Output the (x, y) coordinate of the center of the cell containing the given text.  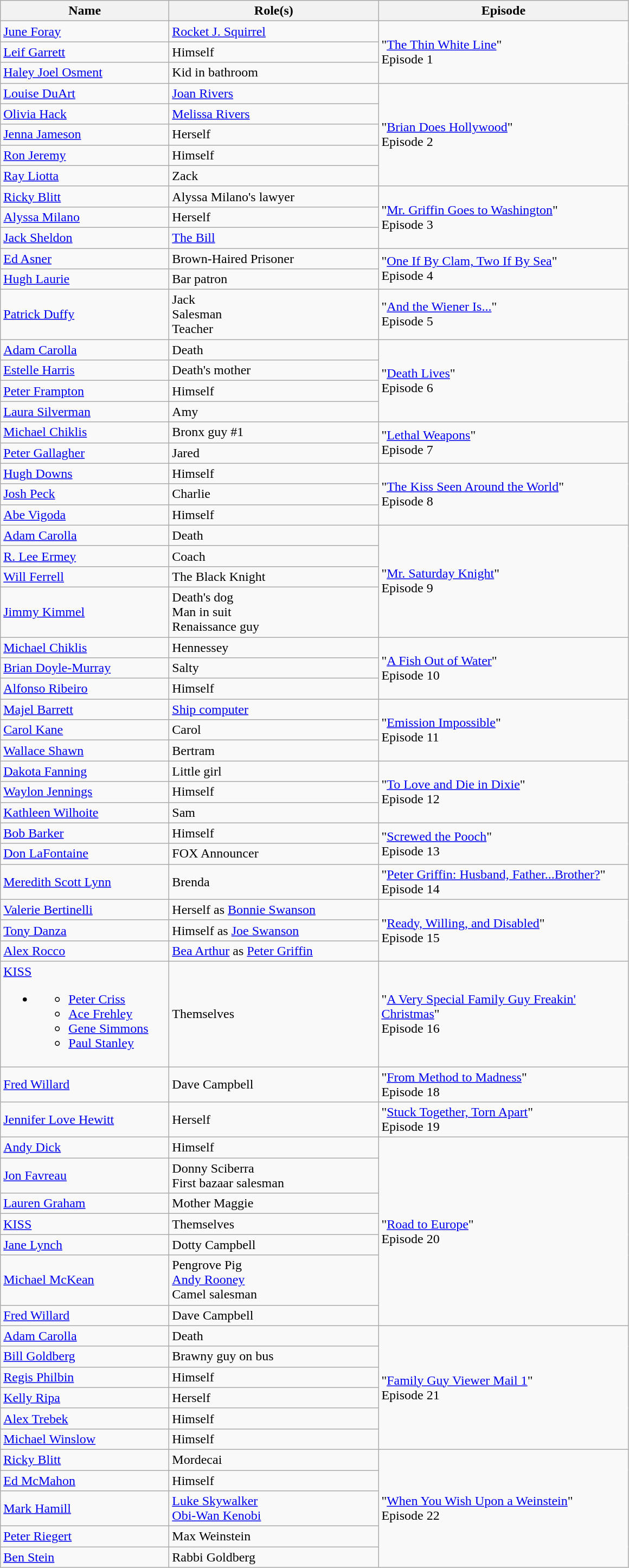
"And the Wiener Is..."Episode 5 (503, 315)
The Black Knight (274, 577)
Ed Asner (85, 259)
Alyssa Milano's lawyer (274, 196)
Lauren Graham (85, 1204)
Kelly Ripa (85, 1398)
Laura Silverman (85, 412)
Abe Vigoda (85, 515)
Rabbi Goldberg (274, 1557)
Jane Lynch (85, 1245)
Little girl (274, 771)
The Bill (274, 238)
Zack (274, 176)
Majel Barrett (85, 709)
Mark Hamill (85, 1509)
Death's mother (274, 370)
"Lethal Weapons"Episode 7 (503, 443)
Michael Winslow (85, 1439)
Waylon Jennings (85, 792)
Meredith Scott Lynn (85, 882)
Peter Gallagher (85, 453)
Carol Kane (85, 730)
Bill Goldberg (85, 1356)
Max Weinstein (274, 1537)
Ed McMahon (85, 1480)
"Mr. Saturday Knight"Episode 9 (503, 581)
"To Love and Die in Dixie"Episode 12 (503, 792)
Jon Favreau (85, 1176)
Jennifer Love Hewitt (85, 1119)
Regis Philbin (85, 1377)
"When You Wish Upon a Weinstein"Episode 22 (503, 1508)
Alex Rocco (85, 951)
Sam (274, 812)
June Foray (85, 31)
KISS (85, 1224)
"The Thin White Line"Episode 1 (503, 52)
Pengrove PigAndy RooneyCamel salesman (274, 1280)
"Family Guy Viewer Mail 1"Episode 21 (503, 1387)
Carol (274, 730)
"Mr. Griffin Goes to Washington"Episode 3 (503, 217)
Death's dogMan in suitRenaissance guy (274, 612)
Jimmy Kimmel (85, 612)
Alyssa Milano (85, 217)
Episode (503, 11)
Jared (274, 453)
Herself as Bonnie Swanson (274, 910)
Hennessey (274, 647)
"From Method to Madness"Episode 18 (503, 1084)
Salty (274, 668)
FOX Announcer (274, 854)
Dotty Campbell (274, 1245)
Louise DuArt (85, 93)
Rocket J. Squirrel (274, 31)
Kid in bathroom (274, 73)
"One If By Clam, Two If By Sea"Episode 4 (503, 269)
Luke SkywalkerObi-Wan Kenobi (274, 1509)
"Screwed the Pooch"Episode 13 (503, 843)
"Stuck Together, Torn Apart"Episode 19 (503, 1119)
"Brian Does Hollywood"Episode 2 (503, 135)
JackSalesmanTeacher (274, 315)
Valerie Bertinelli (85, 910)
Ben Stein (85, 1557)
Tony Danza (85, 930)
Mordecai (274, 1460)
Brian Doyle-Murray (85, 668)
"Ready, Willing, and Disabled"Episode 15 (503, 930)
Don LaFontaine (85, 854)
Jack Sheldon (85, 238)
Patrick Duffy (85, 315)
Wallace Shawn (85, 751)
Hugh Laurie (85, 279)
Kathleen Wilhoite (85, 812)
Donny SciberraFirst bazaar salesman (274, 1176)
"Emission Impossible"Episode 11 (503, 730)
Brenda (274, 882)
Amy (274, 412)
Andy Dick (85, 1148)
"Death Lives"Episode 6 (503, 381)
Bob Barker (85, 833)
Brawny guy on bus (274, 1356)
"The Kiss Seen Around the World"Episode 8 (503, 494)
Melissa Rivers (274, 114)
Ray Liotta (85, 176)
"Road to Europe"Episode 20 (503, 1231)
"A Very Special Family Guy Freakin' Christmas"Episode 16 (503, 1014)
"Peter Griffin: Husband, Father...Brother?"Episode 14 (503, 882)
Hugh Downs (85, 473)
Role(s) (274, 11)
Mother Maggie (274, 1204)
Dakota Fanning (85, 771)
Will Ferrell (85, 577)
Joan Rivers (274, 93)
Bronx guy #1 (274, 432)
Haley Joel Osment (85, 73)
Josh Peck (85, 494)
Coach (274, 556)
Michael McKean (85, 1280)
Ship computer (274, 709)
Peter Riegert (85, 1537)
Brown-Haired Prisoner (274, 259)
"A Fish Out of Water"Episode 10 (503, 668)
KISSPeter CrissAce FrehleyGene SimmonsPaul Stanley (85, 1014)
Bar patron (274, 279)
Ron Jeremy (85, 155)
Alfonso Ribeiro (85, 689)
Bertram (274, 751)
Bea Arthur as Peter Griffin (274, 951)
Olivia Hack (85, 114)
Peter Frampton (85, 391)
Name (85, 11)
Jenna Jameson (85, 135)
Estelle Harris (85, 370)
Himself as Joe Swanson (274, 930)
Alex Trebek (85, 1418)
Charlie (274, 494)
Leif Garrett (85, 52)
R. Lee Ermey (85, 556)
